From the cell containing the given text, extract its center point as (X, Y) coordinate. 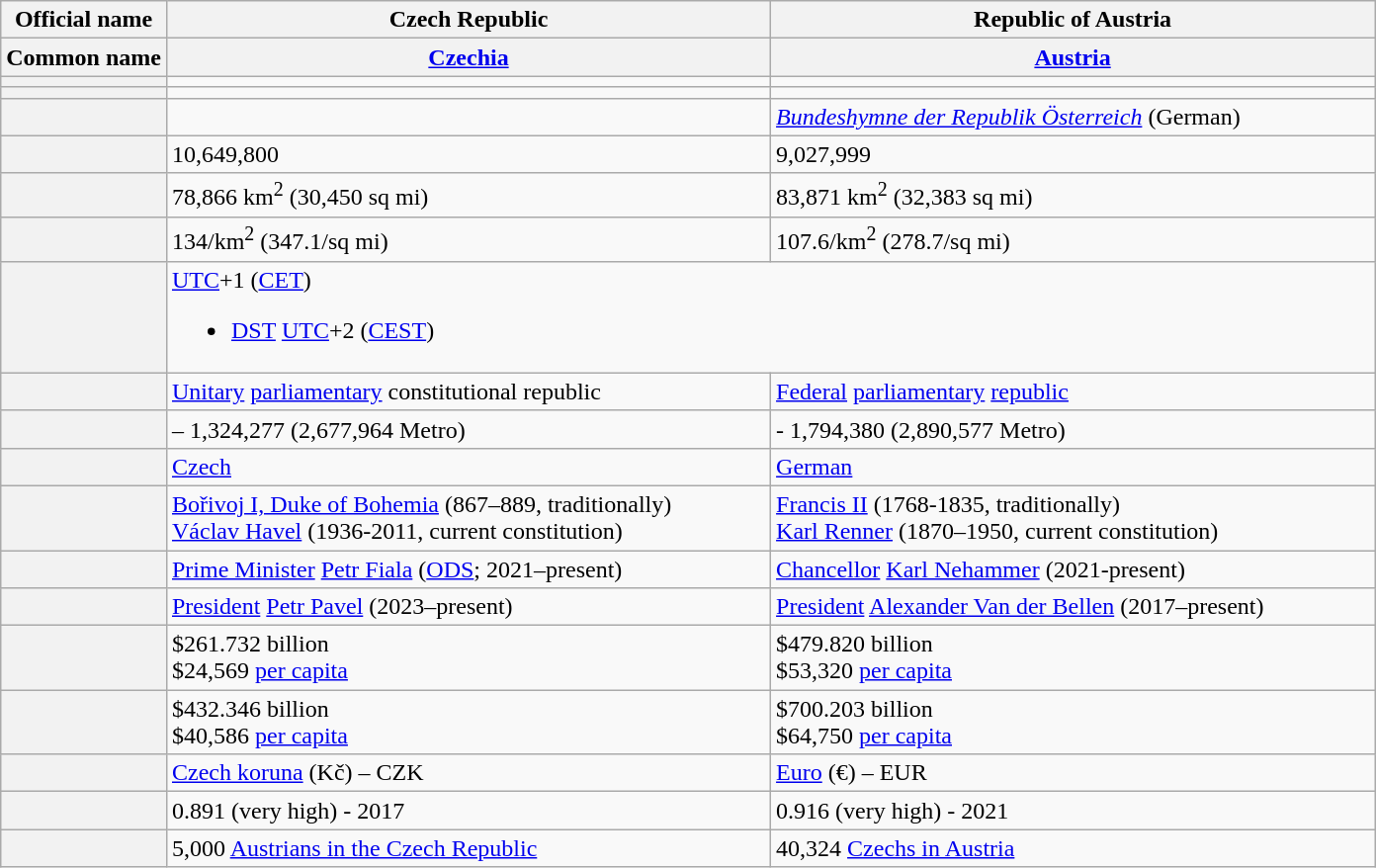
9,027,999 (1074, 154)
Unitary parliamentary constitutional republic (469, 391)
President Petr Pavel (2023–present) (469, 607)
UTC+1 (CET)DST UTC+2 (CEST) (770, 316)
Czech Republic (469, 20)
10,649,800 (469, 154)
German (1074, 467)
President Alexander Van der Bellen (2017–present) (1074, 607)
Official name (84, 20)
- 1,794,380 (2,890,577 Metro) (1074, 429)
134/km2 (347.1/sq mi) (469, 239)
Euro (€) – EUR (1074, 773)
Czechia (469, 57)
Francis II (1768-1835, traditionally)Karl Renner (1870–1950, current constitution) (1074, 518)
Republic of Austria (1074, 20)
Czech koruna (Kč) – CZK (469, 773)
Bundeshymne der Republik Österreich (German) (1074, 117)
Common name (84, 57)
Federal parliamentary republic (1074, 391)
5,000 Austrians in the Czech Republic (469, 848)
Chancellor Karl Nehammer (2021-present) (1074, 569)
107.6/km2 (278.7/sq mi) (1074, 239)
$261.732 billion$24,569 per capita (469, 658)
Bořivoj I, Duke of Bohemia (867–889, traditionally)Václav Havel (1936-2011, current constitution) (469, 518)
Prime Minister Petr Fiala (ODS; 2021–present) (469, 569)
78,866 km2 (30,450 sq mi) (469, 196)
Austria (1074, 57)
0.916 (very high) - 2021 (1074, 811)
$432.346 billion$40,586 per capita (469, 722)
83,871 km2 (32,383 sq mi) (1074, 196)
0.891 (very high) - 2017 (469, 811)
$700.203 billion$64,750 per capita (1074, 722)
Czech (469, 467)
$479.820 billion$53,320 per capita (1074, 658)
40,324 Czechs in Austria (1074, 848)
– 1,324,277 (2,677,964 Metro) (469, 429)
